Return the (x, y) coordinate for the center point of the cell that contains the specified text.  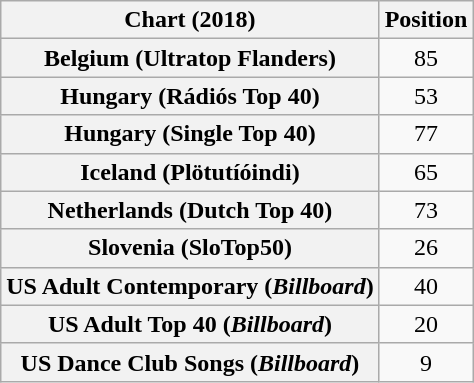
85 (426, 58)
Position (426, 20)
Iceland (Plötutíóindi) (190, 172)
40 (426, 286)
Belgium (Ultratop Flanders) (190, 58)
Slovenia (SloTop50) (190, 248)
Netherlands (Dutch Top 40) (190, 210)
US Adult Top 40 (Billboard) (190, 324)
20 (426, 324)
9 (426, 362)
Hungary (Rádiós Top 40) (190, 96)
US Dance Club Songs (Billboard) (190, 362)
53 (426, 96)
73 (426, 210)
US Adult Contemporary (Billboard) (190, 286)
26 (426, 248)
Hungary (Single Top 40) (190, 134)
77 (426, 134)
65 (426, 172)
Chart (2018) (190, 20)
